Scan for the cell matching the given text and deliver its [X, Y] coordinate at center. 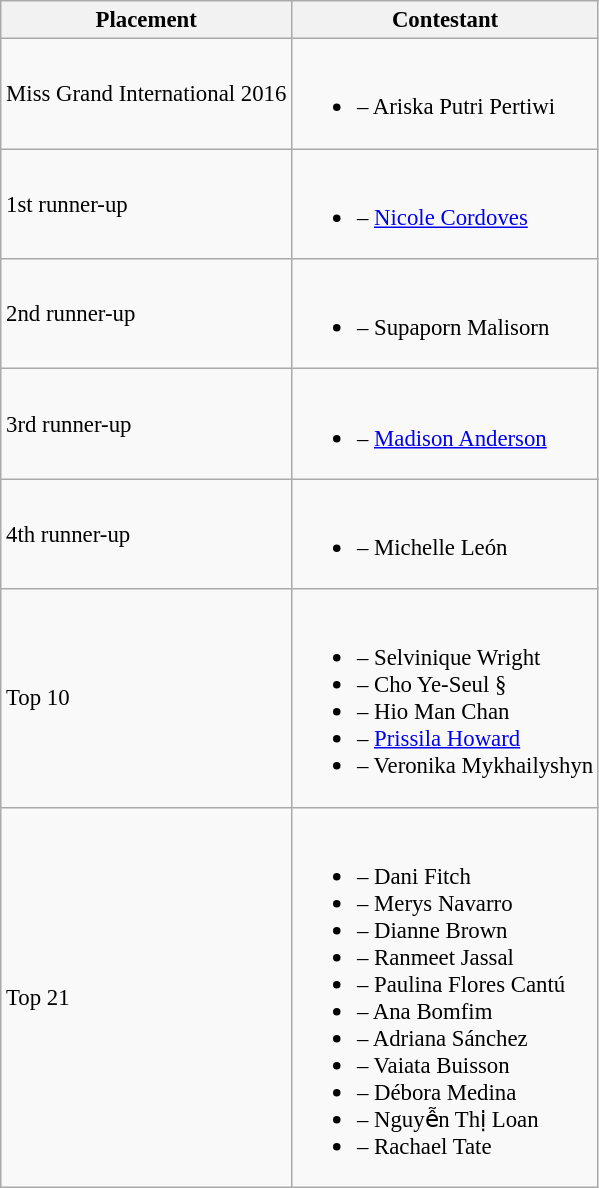
– Michelle León [446, 534]
– Supaporn Malisorn [446, 314]
Miss Grand International 2016 [146, 94]
– Madison Anderson [446, 424]
3rd runner-up [146, 424]
4th runner-up [146, 534]
– Selvinique Wright – Cho Ye-Seul § – Hio Man Chan – Prissila Howard – Veronika Mykhailyshyn [446, 698]
– Ariska Putri Pertiwi [446, 94]
Top 10 [146, 698]
Contestant [446, 20]
Top 21 [146, 997]
– Nicole Cordoves [446, 204]
1st runner-up [146, 204]
2nd runner-up [146, 314]
Placement [146, 20]
